Return [x, y] of the center of cell containing provided text 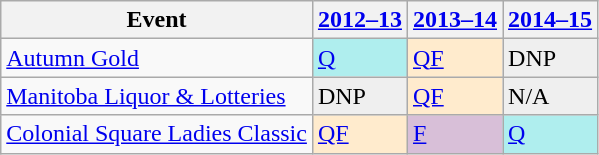
2012–13 [360, 20]
Manitoba Liquor & Lotteries [157, 96]
N/A [550, 96]
F [454, 134]
Autumn Gold [157, 58]
Colonial Square Ladies Classic [157, 134]
2013–14 [454, 20]
2014–15 [550, 20]
Event [157, 20]
